Return (X, Y) of the center of cell containing provided text 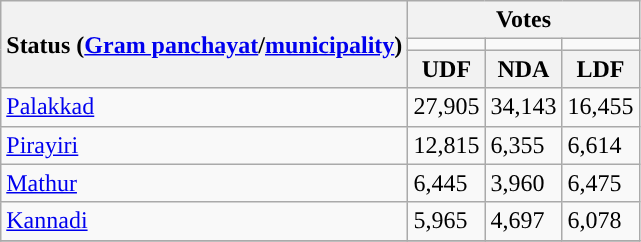
NDA (524, 69)
Votes (524, 20)
27,905 (446, 107)
6,355 (524, 145)
6,445 (446, 183)
6,078 (600, 221)
6,614 (600, 145)
Mathur (204, 183)
Palakkad (204, 107)
4,697 (524, 221)
6,475 (600, 183)
16,455 (600, 107)
Kannadi (204, 221)
5,965 (446, 221)
3,960 (524, 183)
LDF (600, 69)
UDF (446, 69)
12,815 (446, 145)
Pirayiri (204, 145)
Status (Gram panchayat/municipality) (204, 44)
34,143 (524, 107)
